Determine the (x, y) coordinate at the center of the cell enclosing the given text.  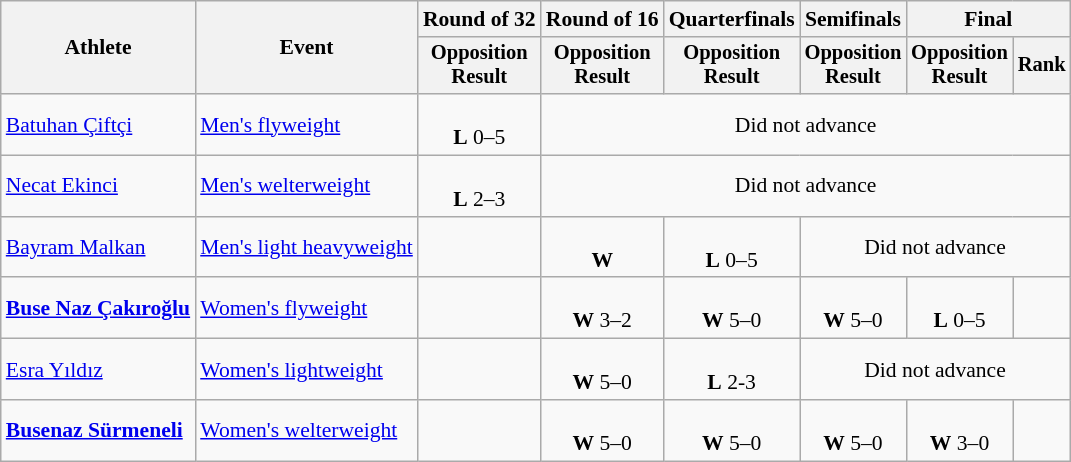
Bayram Malkan (98, 248)
Esra Yıldız (98, 370)
Round of 16 (602, 19)
Event (306, 48)
Batuhan Çiftçi (98, 124)
Men's light heavyweight (306, 248)
L 2-3 (732, 370)
Final (988, 19)
Women's welterweight (306, 430)
Athlete (98, 48)
Men's flyweight (306, 124)
Busenaz Sürmeneli (98, 430)
Round of 32 (480, 19)
Buse Naz Çakıroğlu (98, 308)
Rank (1042, 66)
L 2–3 (480, 186)
Men's welterweight (306, 186)
W 3–0 (960, 430)
W 3–2 (602, 308)
Necat Ekinci (98, 186)
Women's flyweight (306, 308)
Quarterfinals (732, 19)
Women's lightweight (306, 370)
W (602, 248)
Semifinals (854, 19)
